Capture the cell that displays the provided text and extract its [x, y] central coordinate. 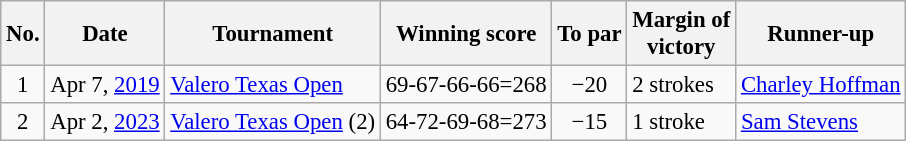
Valero Texas Open [272, 85]
69-67-66-66=268 [466, 85]
1 [23, 85]
−15 [590, 122]
Apr 2, 2023 [105, 122]
2 [23, 122]
64-72-69-68=273 [466, 122]
Valero Texas Open (2) [272, 122]
Sam Stevens [821, 122]
2 strokes [682, 85]
Charley Hoffman [821, 85]
Date [105, 34]
No. [23, 34]
Apr 7, 2019 [105, 85]
−20 [590, 85]
Margin ofvictory [682, 34]
Tournament [272, 34]
Winning score [466, 34]
To par [590, 34]
Runner-up [821, 34]
1 stroke [682, 122]
